For the text-containing cell, return its midpoint in [X, Y] coordinate format. 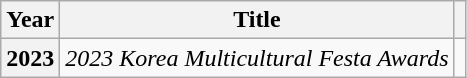
2023 Korea Multicultural Festa Awards [257, 58]
Title [257, 20]
Year [30, 20]
2023 [30, 58]
